Identify which cell holds the provided text, then report its [X, Y] central coordinate. 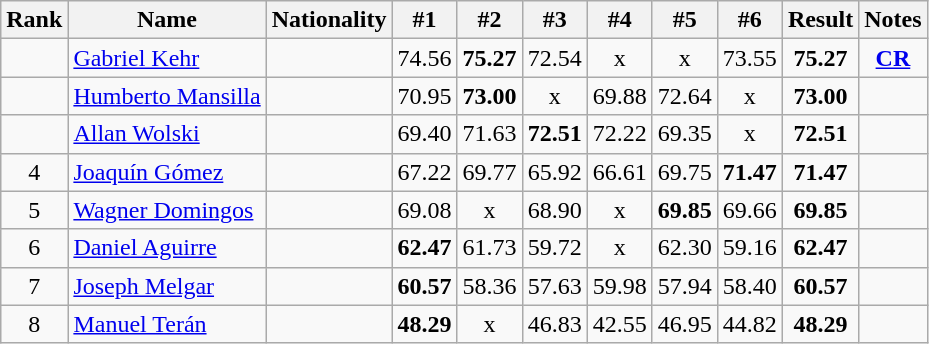
59.16 [750, 248]
#3 [554, 20]
72.22 [620, 134]
8 [34, 324]
CR [893, 58]
Humberto Mansilla [167, 96]
59.98 [620, 286]
65.92 [554, 172]
Allan Wolski [167, 134]
Daniel Aguirre [167, 248]
67.22 [424, 172]
71.63 [490, 134]
#2 [490, 20]
Joseph Melgar [167, 286]
5 [34, 210]
Manuel Terán [167, 324]
58.36 [490, 286]
73.55 [750, 58]
#6 [750, 20]
69.75 [684, 172]
72.54 [554, 58]
57.63 [554, 286]
68.90 [554, 210]
Notes [893, 20]
61.73 [490, 248]
#4 [620, 20]
69.77 [490, 172]
62.30 [684, 248]
70.95 [424, 96]
58.40 [750, 286]
69.88 [620, 96]
57.94 [684, 286]
Joaquín Gómez [167, 172]
46.83 [554, 324]
66.61 [620, 172]
69.40 [424, 134]
59.72 [554, 248]
74.56 [424, 58]
Nationality [329, 20]
69.08 [424, 210]
69.35 [684, 134]
42.55 [620, 324]
Name [167, 20]
#1 [424, 20]
Wagner Domingos [167, 210]
4 [34, 172]
Result [820, 20]
Gabriel Kehr [167, 58]
6 [34, 248]
44.82 [750, 324]
69.66 [750, 210]
7 [34, 286]
46.95 [684, 324]
#5 [684, 20]
Rank [34, 20]
72.64 [684, 96]
